Return [X, Y] of the center of cell containing provided text 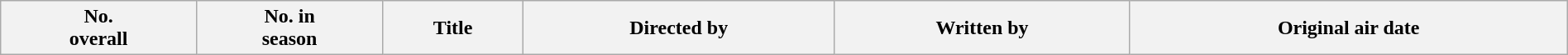
Original air date [1348, 28]
Directed by [678, 28]
Written by [982, 28]
No. inseason [289, 28]
Title [453, 28]
No.overall [99, 28]
